For the text-containing cell, return its midpoint in [X, Y] coordinate format. 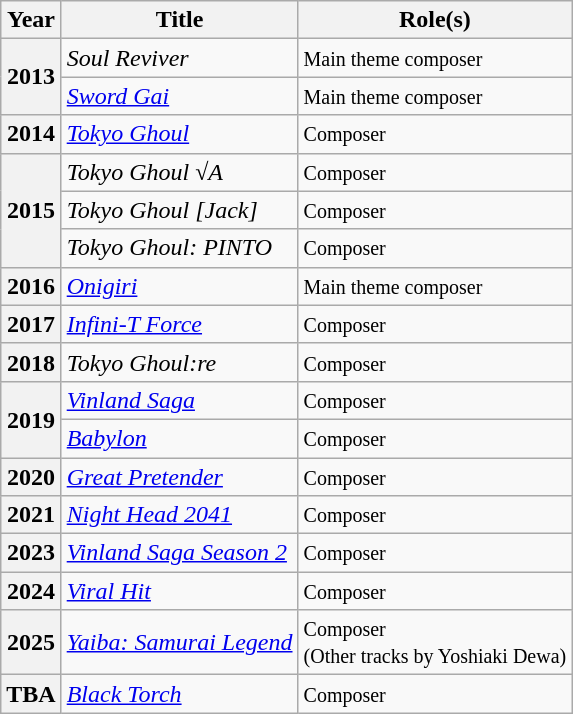
2013 [31, 77]
Tokyo Ghoul [180, 134]
Sword Gai [180, 96]
Composer(Other tracks by Yoshiaki Dewa) [435, 642]
Year [31, 20]
2019 [31, 419]
2017 [31, 324]
Yaiba: Samurai Legend [180, 642]
2023 [31, 553]
2014 [31, 134]
2015 [31, 210]
Onigiri [180, 286]
Viral Hit [180, 591]
2020 [31, 477]
Babylon [180, 438]
2018 [31, 362]
Tokyo Ghoul: PINTO [180, 248]
Black Torch [180, 694]
Tokyo Ghoul:re [180, 362]
Role(s) [435, 20]
Great Pretender [180, 477]
Vinland Saga Season 2 [180, 553]
Night Head 2041 [180, 515]
2016 [31, 286]
2021 [31, 515]
Tokyo Ghoul √A [180, 172]
2025 [31, 642]
Infini-T Force [180, 324]
Title [180, 20]
Soul Reviver [180, 58]
2024 [31, 591]
Vinland Saga [180, 400]
Tokyo Ghoul [Jack] [180, 210]
TBA [31, 694]
